Scan for the cell matching the given text and deliver its [X, Y] coordinate at center. 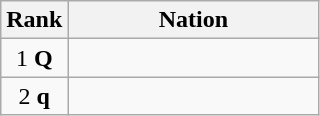
Nation [194, 20]
2 q [34, 96]
Rank [34, 20]
1 Q [34, 58]
